Locate the cell with the specified text and output its [x, y] center coordinate. 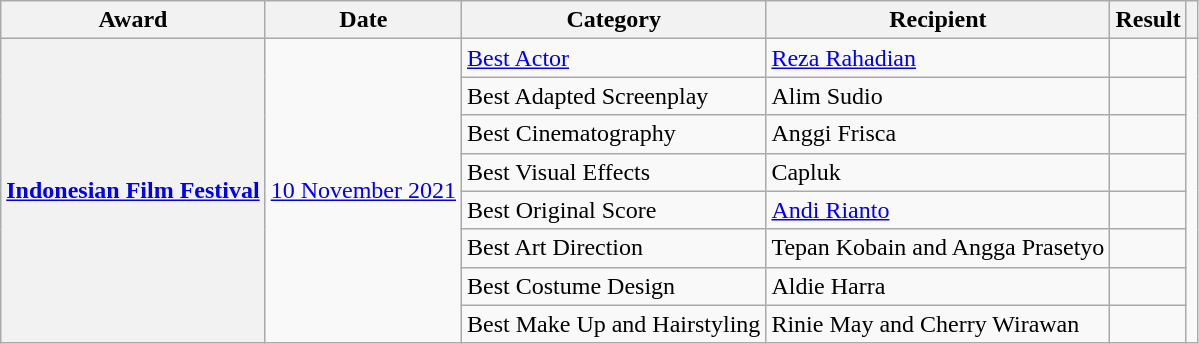
Best Make Up and Hairstyling [614, 324]
Capluk [938, 172]
Tepan Kobain and Angga Prasetyo [938, 248]
Best Art Direction [614, 248]
Reza Rahadian [938, 58]
Andi Rianto [938, 210]
Aldie Harra [938, 286]
Anggi Frisca [938, 134]
Recipient [938, 20]
Best Original Score [614, 210]
Date [363, 20]
Indonesian Film Festival [133, 191]
Result [1148, 20]
Best Adapted Screenplay [614, 96]
Best Cinematography [614, 134]
Best Visual Effects [614, 172]
Rinie May and Cherry Wirawan [938, 324]
10 November 2021 [363, 191]
Category [614, 20]
Alim Sudio [938, 96]
Best Actor [614, 58]
Award [133, 20]
Best Costume Design [614, 286]
